Return the [x, y] coordinate for the center point of the cell that contains the specified text.  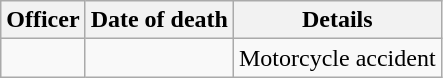
Motorcycle accident [337, 58]
Date of death [159, 20]
Officer [43, 20]
Details [337, 20]
